Pinpoint the cell where the given text exists, returning its [x, y] midpoint coordinate. 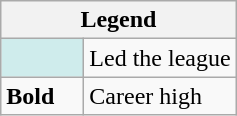
Career high [160, 96]
Bold [42, 96]
Legend [118, 20]
Led the league [160, 58]
